Search for the cell housing the specified text and yield its [x, y] center coordinate. 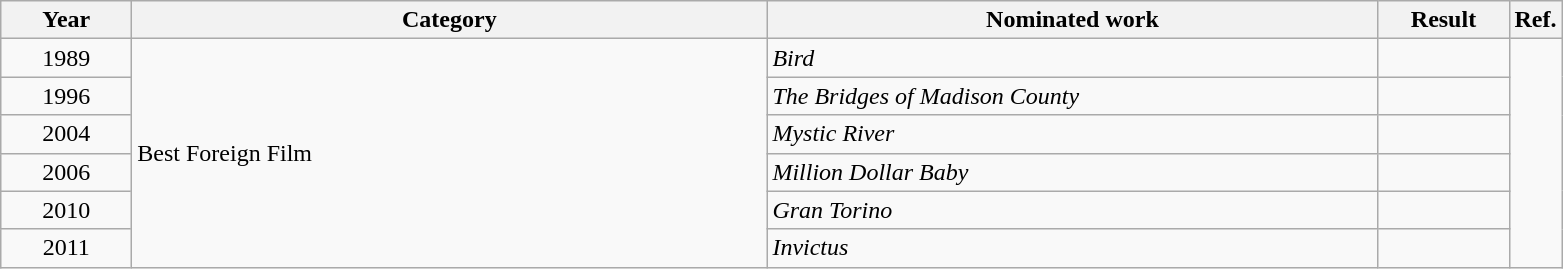
Result [1444, 20]
Best Foreign Film [450, 153]
The Bridges of Madison County [1072, 96]
Ref. [1536, 20]
Gran Torino [1072, 210]
Bird [1072, 58]
Invictus [1072, 248]
1996 [66, 96]
Year [66, 20]
Nominated work [1072, 20]
2006 [66, 172]
2010 [66, 210]
Category [450, 20]
2004 [66, 134]
Million Dollar Baby [1072, 172]
1989 [66, 58]
Mystic River [1072, 134]
2011 [66, 248]
